Scan for the cell matching the given text and deliver its (X, Y) coordinate at center. 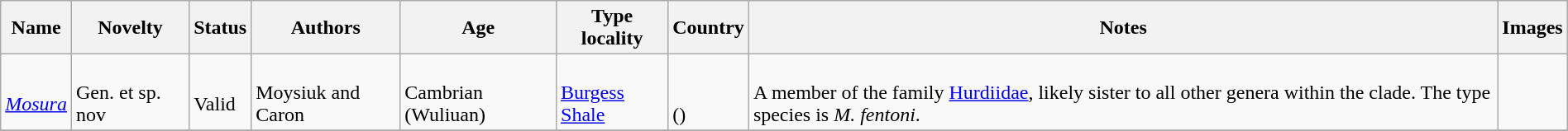
Status (220, 28)
Name (36, 28)
Burgess Shale (612, 92)
Moysiuk and Caron (326, 92)
Authors (326, 28)
Age (478, 28)
Cambrian (Wuliuan) (478, 92)
Country (709, 28)
A member of the family Hurdiidae, likely sister to all other genera within the clade. The type species is M. fentoni. (1123, 92)
Novelty (130, 28)
Valid (220, 92)
Gen. et sp. nov (130, 92)
() (709, 92)
Notes (1123, 28)
Type locality (612, 28)
Images (1532, 28)
Mosura (36, 92)
